Pinpoint the cell where the given text exists, returning its [X, Y] midpoint coordinate. 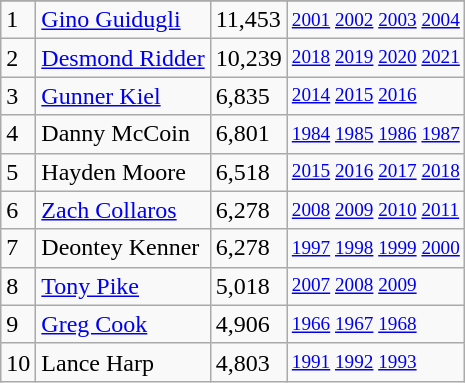
2007 2008 2009 [376, 286]
6,801 [248, 134]
2008 2009 2010 2011 [376, 210]
8 [18, 286]
2 [18, 58]
5 [18, 172]
4,906 [248, 324]
1991 1992 1993 [376, 362]
Deontey Kenner [123, 248]
Gino Guidugli [123, 20]
Tony Pike [123, 286]
2014 2015 2016 [376, 96]
1984 1985 1986 1987 [376, 134]
5,018 [248, 286]
Lance Harp [123, 362]
4 [18, 134]
Zach Collaros [123, 210]
4,803 [248, 362]
Greg Cook [123, 324]
6 [18, 210]
9 [18, 324]
Gunner Kiel [123, 96]
6,835 [248, 96]
2015 2016 2017 2018 [376, 172]
10,239 [248, 58]
Hayden Moore [123, 172]
Danny McCoin [123, 134]
11,453 [248, 20]
6,518 [248, 172]
1997 1998 1999 2000 [376, 248]
2001 2002 2003 2004 [376, 20]
1966 1967 1968 [376, 324]
10 [18, 362]
7 [18, 248]
1 [18, 20]
2018 2019 2020 2021 [376, 58]
3 [18, 96]
Desmond Ridder [123, 58]
